Capture the cell that displays the provided text and extract its (X, Y) central coordinate. 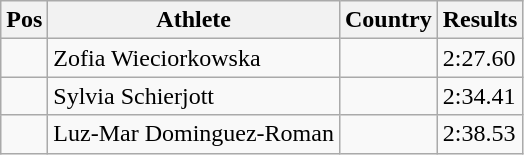
Country (388, 20)
Athlete (194, 20)
2:34.41 (480, 96)
Pos (24, 20)
2:27.60 (480, 58)
2:38.53 (480, 134)
Results (480, 20)
Zofia Wieciorkowska (194, 58)
Luz-Mar Dominguez-Roman (194, 134)
Sylvia Schierjott (194, 96)
